Pinpoint the cell where the given text exists, returning its [X, Y] midpoint coordinate. 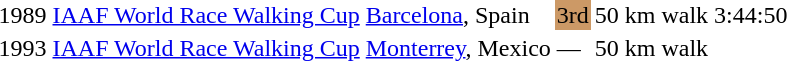
3rd [572, 15]
Barcelona, Spain [458, 15]
IAAF World Race Walking Cup [206, 15]
50 km walk [651, 15]
